Provide the (X, Y) coordinate of the cell's center where the given text is located.  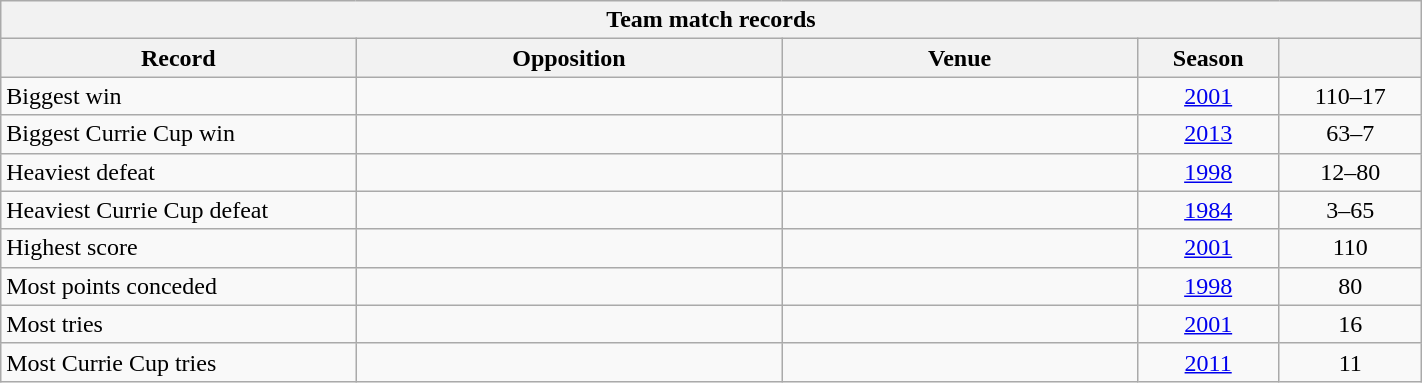
2013 (1208, 134)
12–80 (1350, 172)
63–7 (1350, 134)
110 (1350, 248)
Highest score (178, 248)
Team match records (711, 20)
Most Currie Cup tries (178, 362)
Heaviest Currie Cup defeat (178, 210)
Venue (960, 58)
Biggest Currie Cup win (178, 134)
Heaviest defeat (178, 172)
80 (1350, 286)
110–17 (1350, 96)
Record (178, 58)
16 (1350, 324)
3–65 (1350, 210)
2011 (1208, 362)
1984 (1208, 210)
11 (1350, 362)
Most points conceded (178, 286)
Opposition (569, 58)
Biggest win (178, 96)
Season (1208, 58)
Most tries (178, 324)
